From the cell containing the given text, extract its center point as [x, y] coordinate. 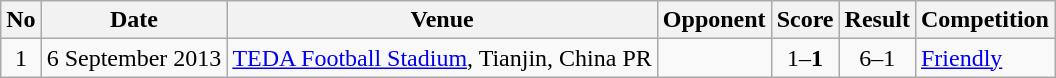
No [21, 20]
1 [21, 58]
Friendly [984, 58]
1–1 [805, 58]
TEDA Football Stadium, Tianjin, China PR [442, 58]
6–1 [877, 58]
6 September 2013 [134, 58]
Competition [984, 20]
Venue [442, 20]
Score [805, 20]
Date [134, 20]
Opponent [714, 20]
Result [877, 20]
